Output the (X, Y) coordinate of the center of the cell containing the given text.  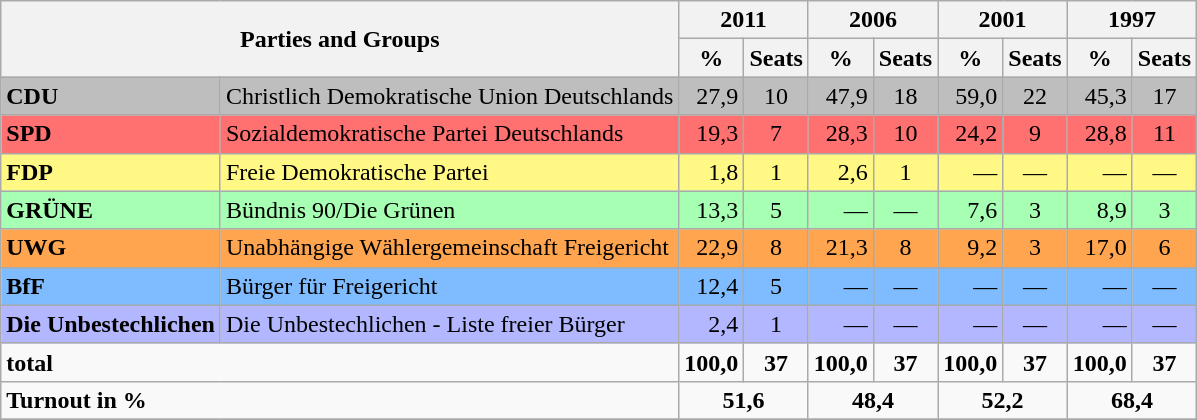
28,8 (1100, 134)
CDU (111, 96)
Die Unbestechlichen (111, 324)
22,9 (712, 248)
19,3 (712, 134)
UWG (111, 248)
SPD (111, 134)
1,8 (712, 172)
2,4 (712, 324)
12,4 (712, 286)
18 (905, 96)
1997 (1132, 20)
GRÜNE (111, 210)
45,3 (1100, 96)
Unabhängige Wählergemeinschaft Freigericht (449, 248)
Christlich Demokratische Union Deutschlands (449, 96)
13,3 (712, 210)
Bürger für Freigericht (449, 286)
Die Unbestechlichen - Liste freier Bürger (449, 324)
2006 (872, 20)
22 (1035, 96)
2011 (744, 20)
27,9 (712, 96)
48,4 (872, 400)
17,0 (1100, 248)
BfF (111, 286)
24,2 (970, 134)
68,4 (1132, 400)
Sozialdemokratische Partei Deutschlands (449, 134)
2001 (1002, 20)
59,0 (970, 96)
2,6 (840, 172)
21,3 (840, 248)
total (340, 362)
9 (1035, 134)
52,2 (1002, 400)
Freie Demokratische Partei (449, 172)
FDP (111, 172)
28,3 (840, 134)
Turnout in % (340, 400)
6 (1164, 248)
7,6 (970, 210)
47,9 (840, 96)
8,9 (1100, 210)
17 (1164, 96)
Bündnis 90/Die Grünen (449, 210)
7 (776, 134)
11 (1164, 134)
9,2 (970, 248)
Parties and Groups (340, 39)
51,6 (744, 400)
